Determine the (x, y) coordinate at the center of the cell enclosing the given text.  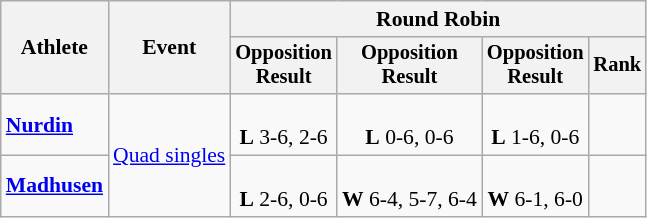
L 0-6, 0-6 (410, 124)
Rank (618, 66)
Event (169, 48)
L 3-6, 2-6 (284, 124)
Nurdin (54, 124)
L 1-6, 0-6 (536, 124)
W 6-1, 6-0 (536, 186)
L 2-6, 0-6 (284, 186)
Round Robin (438, 19)
Athlete (54, 48)
Quad singles (169, 155)
Madhusen (54, 186)
W 6-4, 5-7, 6-4 (410, 186)
